Scan for the cell matching the given text and deliver its [X, Y] coordinate at center. 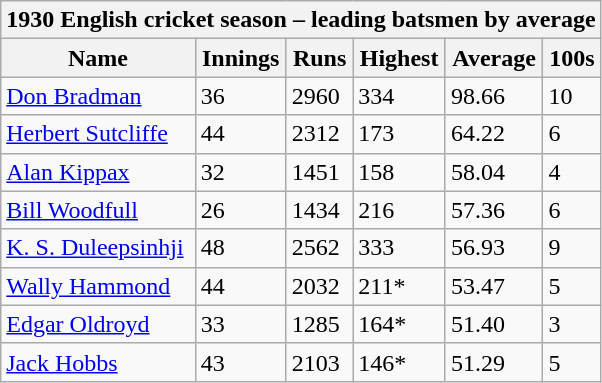
1285 [319, 324]
Alan Kippax [98, 172]
Don Bradman [98, 96]
Runs [319, 58]
158 [400, 172]
10 [572, 96]
Bill Woodfull [98, 210]
211* [400, 286]
Wally Hammond [98, 286]
100s [572, 58]
51.29 [494, 362]
36 [240, 96]
Average [494, 58]
58.04 [494, 172]
1451 [319, 172]
146* [400, 362]
9 [572, 248]
98.66 [494, 96]
48 [240, 248]
51.40 [494, 324]
164* [400, 324]
333 [400, 248]
2312 [319, 134]
53.47 [494, 286]
64.22 [494, 134]
216 [400, 210]
Innings [240, 58]
2960 [319, 96]
1930 English cricket season – leading batsmen by average [301, 20]
4 [572, 172]
334 [400, 96]
Name [98, 58]
57.36 [494, 210]
2103 [319, 362]
173 [400, 134]
2032 [319, 286]
2562 [319, 248]
3 [572, 324]
Highest [400, 58]
K. S. Duleepsinhji [98, 248]
32 [240, 172]
1434 [319, 210]
Herbert Sutcliffe [98, 134]
43 [240, 362]
26 [240, 210]
56.93 [494, 248]
33 [240, 324]
Edgar Oldroyd [98, 324]
Jack Hobbs [98, 362]
